Search for the cell housing the specified text and yield its [X, Y] center coordinate. 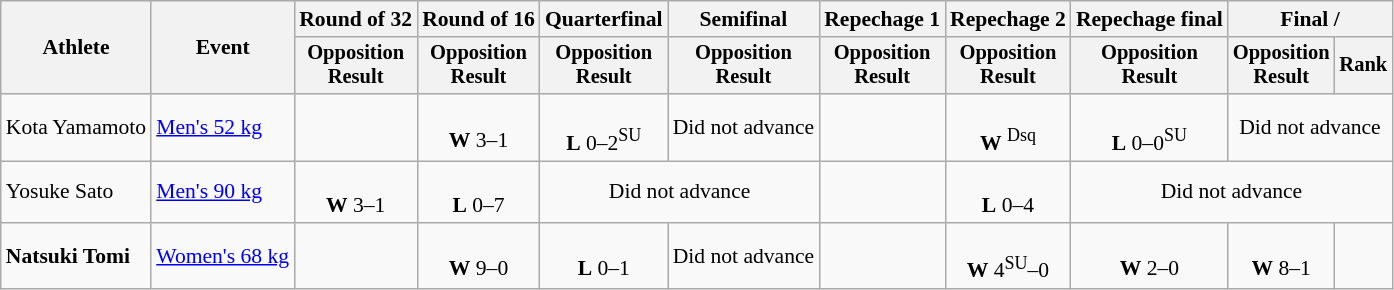
Rank [1363, 66]
W Dsq [1008, 128]
Quarterfinal [604, 19]
W 9–0 [478, 256]
W 4SU–0 [1008, 256]
L 0–1 [604, 256]
Yosuke Sato [76, 192]
Repechage 1 [882, 19]
Round of 32 [356, 19]
Kota Yamamoto [76, 128]
Women's 68 kg [222, 256]
Repechage 2 [1008, 19]
Semifinal [744, 19]
Men's 90 kg [222, 192]
Natsuki Tomi [76, 256]
Event [222, 48]
L 0–4 [1008, 192]
W 2–0 [1150, 256]
W 8–1 [1282, 256]
Athlete [76, 48]
L 0–7 [478, 192]
L 0–2SU [604, 128]
Final / [1310, 19]
Repechage final [1150, 19]
Round of 16 [478, 19]
Men's 52 kg [222, 128]
L 0–0SU [1150, 128]
